Find where the given text appears and provide that cell's center as (X, Y) coordinate. 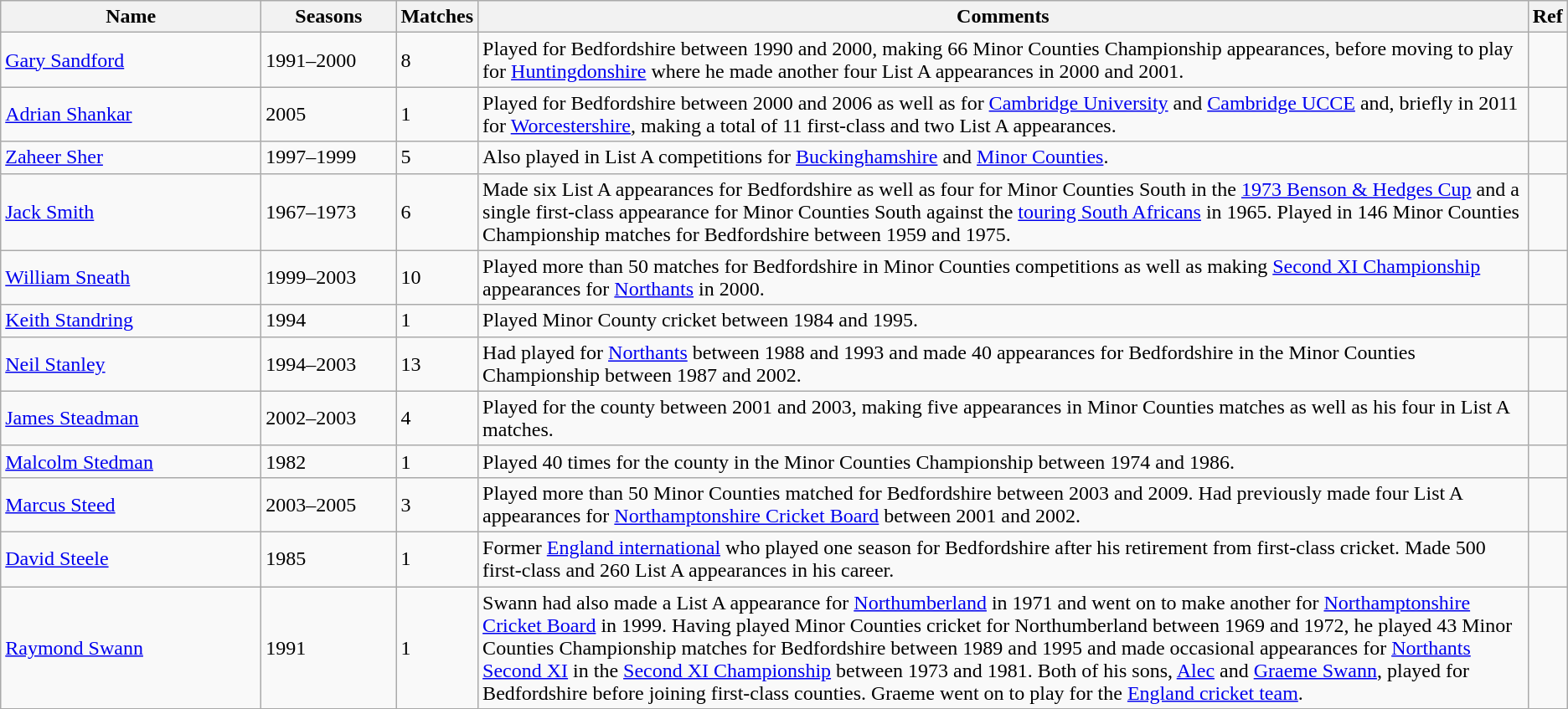
6 (437, 212)
Raymond Swann (131, 647)
1994 (328, 321)
2005 (328, 114)
Malcolm Stedman (131, 461)
1999–2003 (328, 278)
Marcus Steed (131, 504)
Comments (1003, 17)
William Sneath (131, 278)
2002–2003 (328, 419)
Keith Standring (131, 321)
Adrian Shankar (131, 114)
Also played in List A competitions for Buckinghamshire and Minor Counties. (1003, 157)
8 (437, 60)
Seasons (328, 17)
Zaheer Sher (131, 157)
4 (437, 419)
1991 (328, 647)
3 (437, 504)
1997–1999 (328, 157)
Neil Stanley (131, 363)
Had played for Northants between 1988 and 1993 and made 40 appearances for Bedfordshire in the Minor Counties Championship between 1987 and 2002. (1003, 363)
Played 40 times for the county in the Minor Counties Championship between 1974 and 1986. (1003, 461)
Name (131, 17)
Played Minor County cricket between 1984 and 1995. (1003, 321)
Ref (1548, 17)
1994–2003 (328, 363)
Gary Sandford (131, 60)
1985 (328, 559)
Played for the county between 2001 and 2003, making five appearances in Minor Counties matches as well as his four in List A matches. (1003, 419)
James Steadman (131, 419)
1967–1973 (328, 212)
1991–2000 (328, 60)
Matches (437, 17)
10 (437, 278)
2003–2005 (328, 504)
1982 (328, 461)
Jack Smith (131, 212)
13 (437, 363)
5 (437, 157)
David Steele (131, 559)
